Find where the given text appears and provide that cell's center as (x, y) coordinate. 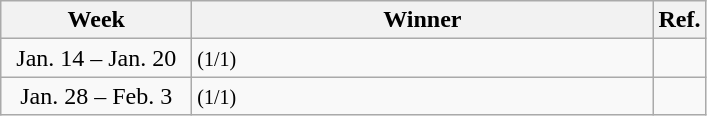
Ref. (680, 20)
Jan. 28 – Feb. 3 (96, 96)
Winner (422, 20)
Jan. 14 – Jan. 20 (96, 58)
Week (96, 20)
